Pinpoint the cell where the given text exists, returning its [X, Y] midpoint coordinate. 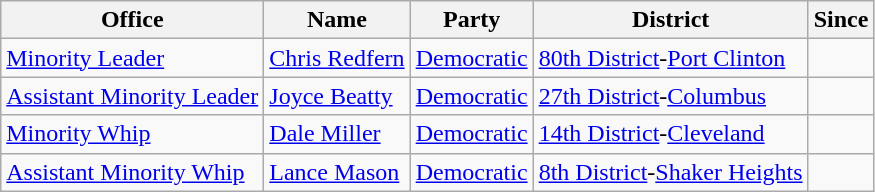
14th District-Cleveland [670, 134]
Dale Miller [337, 134]
Party [472, 20]
Assistant Minority Whip [132, 172]
27th District-Columbus [670, 96]
Office [132, 20]
Chris Redfern [337, 58]
Joyce Beatty [337, 96]
Minority Whip [132, 134]
Since [841, 20]
District [670, 20]
8th District-Shaker Heights [670, 172]
Lance Mason [337, 172]
Assistant Minority Leader [132, 96]
Name [337, 20]
80th District-Port Clinton [670, 58]
Minority Leader [132, 58]
